From the cell containing the given text, extract its center point as (X, Y) coordinate. 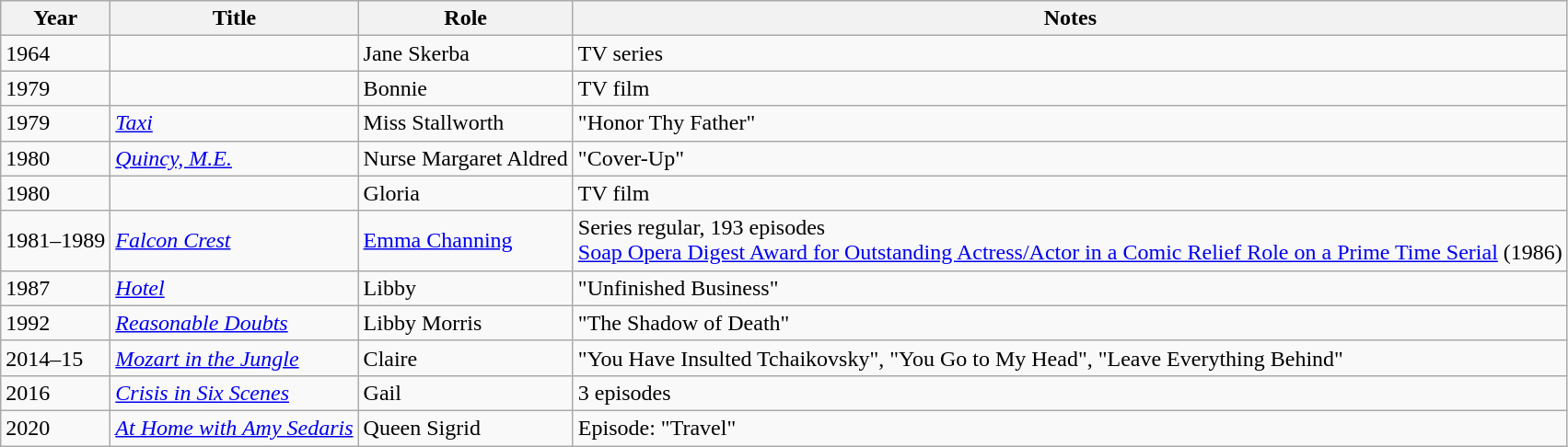
Mozart in the Jungle (234, 358)
Episode: "Travel" (1070, 428)
Jane Skerba (466, 53)
Series regular, 193 episodesSoap Opera Digest Award for Outstanding Actress/Actor in a Comic Relief Role on a Prime Time Serial (1986) (1070, 241)
"Cover-Up" (1070, 158)
"Honor Thy Father" (1070, 123)
Falcon Crest (234, 241)
Nurse Margaret Aldred (466, 158)
Role (466, 18)
Crisis in Six Scenes (234, 393)
Notes (1070, 18)
"You Have Insulted Tchaikovsky", "You Go to My Head", "Leave Everything Behind" (1070, 358)
Hotel (234, 288)
2014–15 (55, 358)
Gloria (466, 193)
Year (55, 18)
3 episodes (1070, 393)
Queen Sigrid (466, 428)
2020 (55, 428)
"The Shadow of Death" (1070, 323)
Miss Stallworth (466, 123)
Gail (466, 393)
At Home with Amy Sedaris (234, 428)
1981–1989 (55, 241)
Claire (466, 358)
Reasonable Doubts (234, 323)
"Unfinished Business" (1070, 288)
Libby Morris (466, 323)
Emma Channing (466, 241)
Taxi (234, 123)
1964 (55, 53)
1992 (55, 323)
Quincy, M.E. (234, 158)
Title (234, 18)
Libby (466, 288)
2016 (55, 393)
Bonnie (466, 88)
1987 (55, 288)
TV series (1070, 53)
